For the text-containing cell, return its midpoint in [x, y] coordinate format. 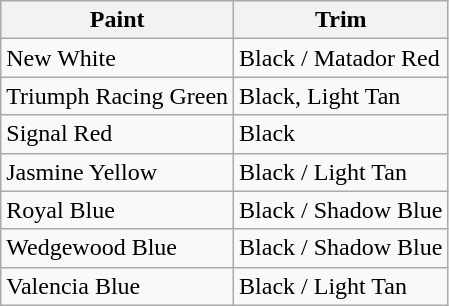
Triumph Racing Green [118, 96]
Jasmine Yellow [118, 172]
Black / Matador Red [341, 58]
Wedgewood Blue [118, 248]
Signal Red [118, 134]
Black, Light Tan [341, 96]
Paint [118, 20]
Royal Blue [118, 210]
Black [341, 134]
New White [118, 58]
Valencia Blue [118, 286]
Trim [341, 20]
